Provide the [X, Y] coordinate of the cell's center where the given text is located.  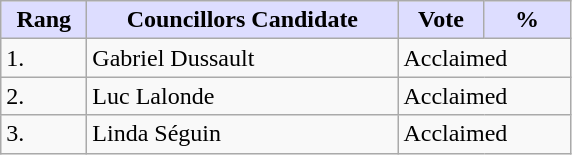
Luc Lalonde [242, 96]
1. [44, 58]
Vote [441, 20]
Councillors Candidate [242, 20]
3. [44, 134]
% [527, 20]
Rang [44, 20]
2. [44, 96]
Linda Séguin [242, 134]
Gabriel Dussault [242, 58]
